Provide the (X, Y) coordinate of the cell's center where the given text is located.  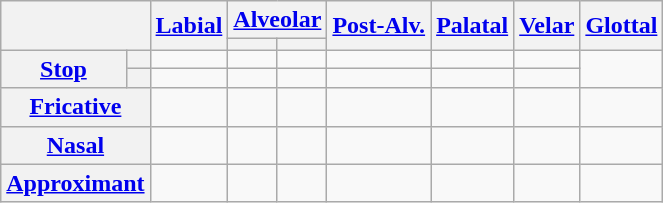
Palatal (472, 26)
Alveolar (278, 20)
Fricative (76, 107)
Stop (64, 69)
Labial (189, 26)
Glottal (622, 26)
Nasal (76, 145)
Post-Alv. (379, 26)
Velar (547, 26)
Approximant (76, 183)
